Output the [X, Y] coordinate of the center of the cell containing the given text.  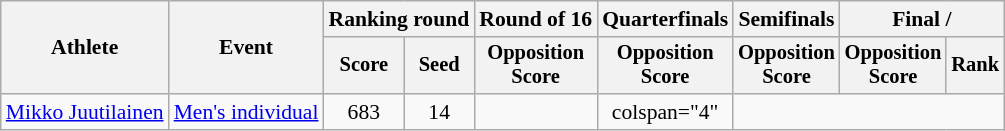
Ranking round [400, 19]
Mikko Juutilainen [85, 112]
Score [364, 66]
Athlete [85, 48]
Event [246, 48]
Semifinals [786, 19]
Final / [922, 19]
14 [439, 112]
Seed [439, 66]
683 [364, 112]
Men's individual [246, 112]
Rank [975, 66]
colspan="4" [665, 112]
Quarterfinals [665, 19]
Round of 16 [536, 19]
